Identify which cell holds the provided text, then report its [X, Y] central coordinate. 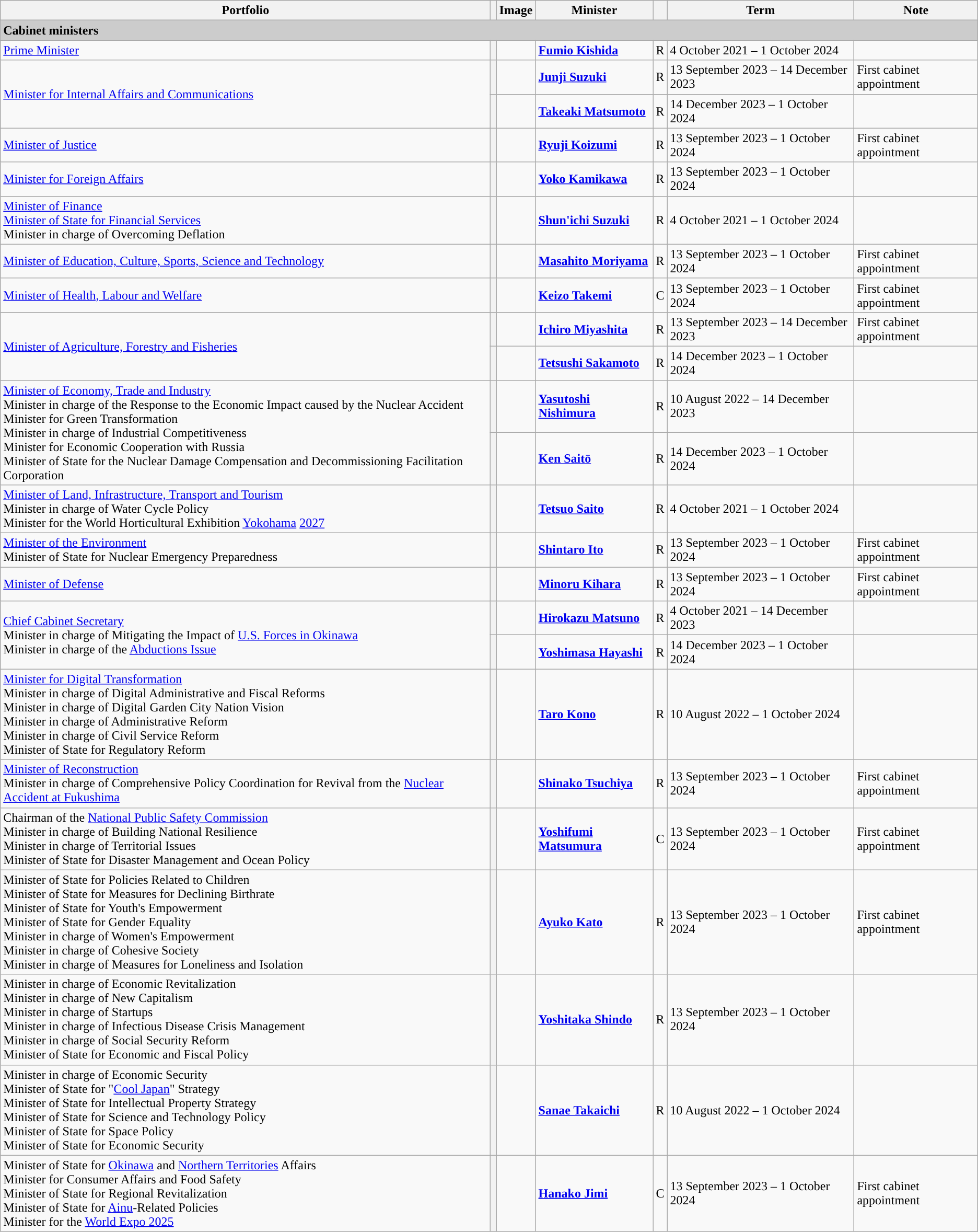
Tetsuo Saito [595, 509]
10 August 2022 – 14 December 2023 [761, 407]
Junji Suzuki [595, 77]
Minister of Justice [246, 145]
Takeaki Matsumoto [595, 111]
Masahito Moriyama [595, 261]
Minister of ReconstructionMinister in charge of Comprehensive Policy Coordination for Revival from the Nuclear Accident at Fukushima [246, 784]
Minoru Kihara [595, 584]
Minister of Agriculture, Forestry and Fisheries [246, 346]
Minister [595, 10]
Taro Kono [595, 714]
Minister of Education, Culture, Sports, Science and Technology [246, 261]
Minister of FinanceMinister of State for Financial ServicesMinister in charge of Overcoming Deflation [246, 220]
Minister of Defense [246, 584]
Hirokazu Matsuno [595, 618]
Sanae Takaichi [595, 1110]
Shun'ichi Suzuki [595, 220]
Prime Minister [246, 50]
Shintaro Ito [595, 550]
Hanako Jimi [595, 1193]
Shinako Tsuchiya [595, 784]
Image [516, 10]
Minister for Foreign Affairs [246, 179]
Note [916, 10]
Fumio Kishida [595, 50]
Ryuji Koizumi [595, 145]
Term [761, 10]
Chief Cabinet SecretaryMinister in charge of Mitigating the Impact of U.S. Forces in OkinawaMinister in charge of the Abductions Issue [246, 635]
Keizo Takemi [595, 295]
Ichiro Miyashita [595, 329]
Tetsushi Sakamoto [595, 363]
Yoshitaka Shindo [595, 1019]
Ayuko Kato [595, 922]
Yasutoshi Nishimura [595, 407]
Minister of the EnvironmentMinister of State for Nuclear Emergency Preparedness [246, 550]
Portfolio [246, 10]
Yoshimasa Hayashi [595, 652]
Yoko Kamikawa [595, 179]
Ken Saitō [595, 459]
Cabinet ministers [489, 30]
Yoshifumi Matsumura [595, 838]
Minister for Internal Affairs and Communications [246, 94]
Minister of Health, Labour and Welfare [246, 295]
4 October 2021 – 14 December 2023 [761, 618]
